Locate the cell with the specified text and output its [X, Y] center coordinate. 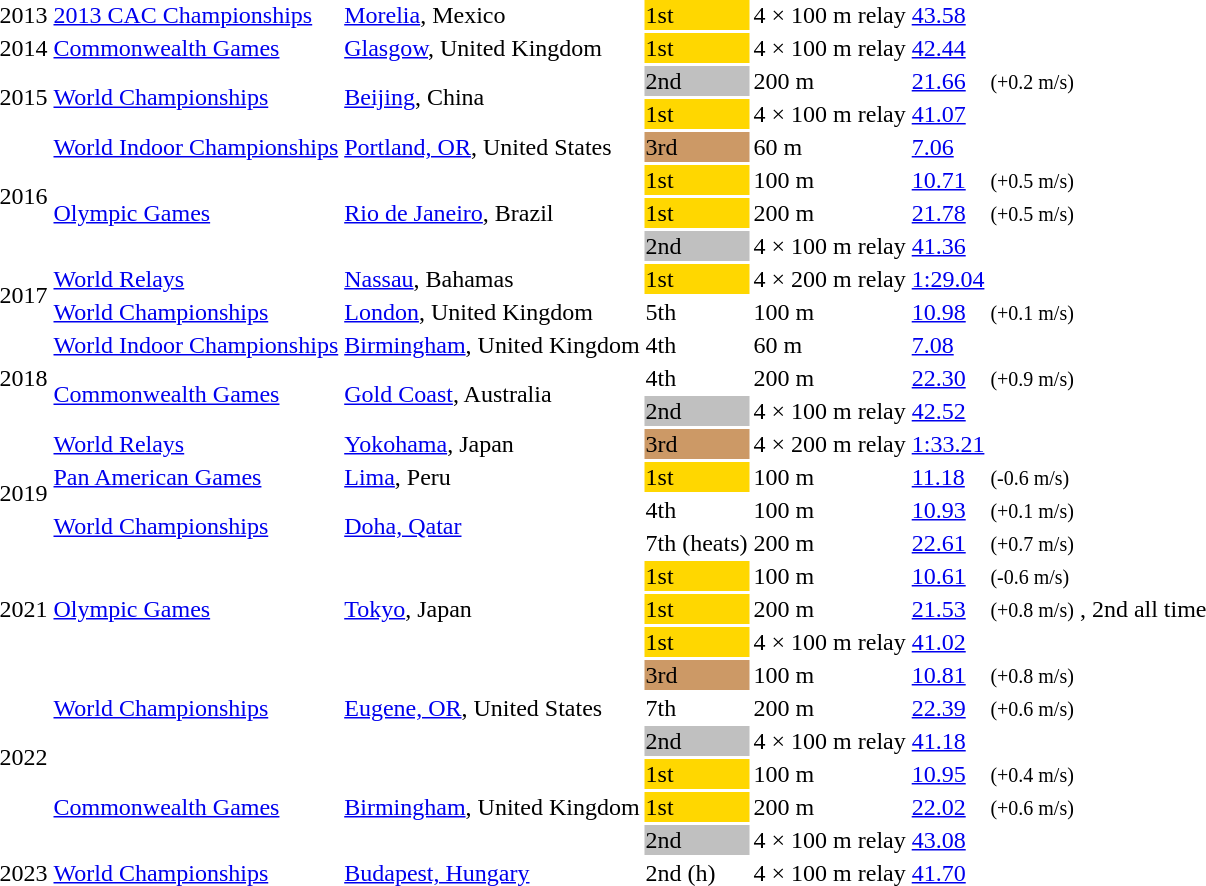
7.06 [948, 147]
Portland, OR, United States [492, 147]
10.61 [948, 576]
10.81 [948, 675]
Rio de Janeiro, Brazil [492, 213]
43.58 [948, 15]
7.08 [948, 345]
22.39 [948, 708]
Yokohama, Japan [492, 444]
Doha, Qatar [492, 526]
41.18 [948, 741]
Glasgow, United Kingdom [492, 48]
Eugene, OR, United States [492, 708]
42.44 [948, 48]
7th [696, 708]
10.93 [948, 510]
11.18 [948, 477]
21.53 [948, 609]
Nassau, Bahamas [492, 279]
42.52 [948, 411]
41.02 [948, 642]
7th (heats) [696, 543]
21.78 [948, 213]
41.07 [948, 114]
Morelia, Mexico [492, 15]
22.61 [948, 543]
1:29.04 [948, 279]
22.30 [948, 378]
Beijing, China [492, 98]
2013 CAC Championships [196, 15]
Tokyo, Japan [492, 609]
Gold Coast, Australia [492, 394]
Pan American Games [196, 477]
10.95 [948, 774]
5th [696, 312]
10.71 [948, 180]
41.36 [948, 246]
21.66 [948, 81]
10.98 [948, 312]
London, United Kingdom [492, 312]
22.02 [948, 807]
43.08 [948, 840]
Lima, Peru [492, 477]
1:33.21 [948, 444]
